Extract the [X, Y] coordinate from the center of the cell holding the provided text.  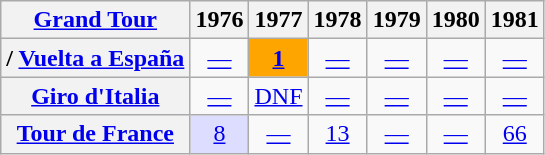
1 [278, 58]
Tour de France [96, 134]
Grand Tour [96, 20]
Giro d'Italia [96, 96]
13 [338, 134]
DNF [278, 96]
8 [220, 134]
1979 [396, 20]
1981 [514, 20]
1976 [220, 20]
66 [514, 134]
1977 [278, 20]
/ Vuelta a España [96, 58]
1978 [338, 20]
1980 [456, 20]
